Return (x, y) of the center of cell containing provided text 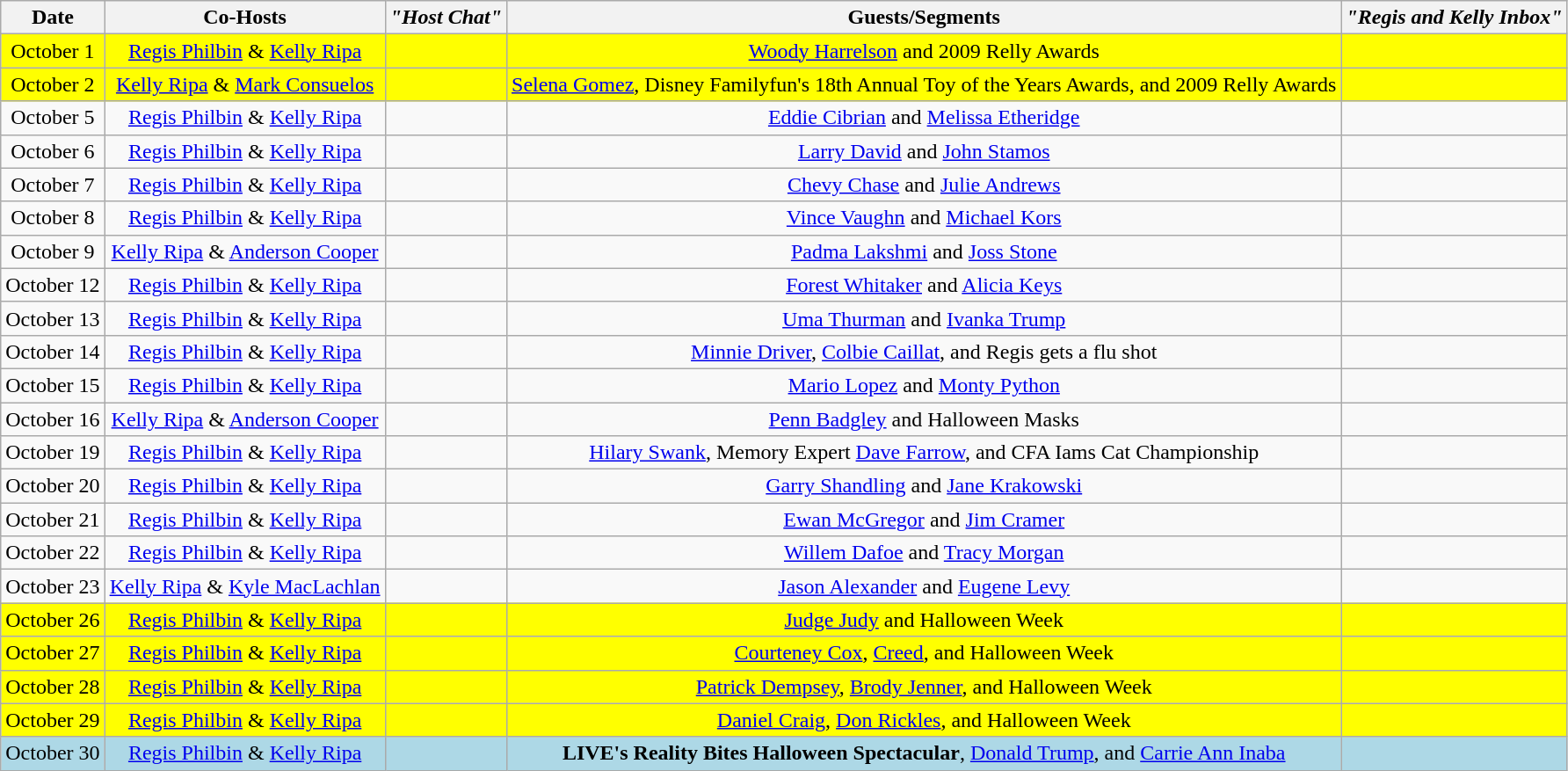
Hilary Swank, Memory Expert Dave Farrow, and CFA Iams Cat Championship (925, 453)
October 6 (53, 151)
October 15 (53, 385)
October 14 (53, 352)
Woody Harrelson and 2009 Relly Awards (925, 51)
Vince Vaughn and Michael Kors (925, 218)
Daniel Craig, Don Rickles, and Halloween Week (925, 720)
October 27 (53, 653)
October 12 (53, 285)
Ewan McGregor and Jim Cramer (925, 520)
Uma Thurman and Ivanka Trump (925, 318)
Courteney Cox, Creed, and Halloween Week (925, 653)
Jason Alexander and Eugene Levy (925, 586)
Co-Hosts (244, 18)
Eddie Cibrian and Melissa Etheridge (925, 118)
October 28 (53, 687)
Minnie Driver, Colbie Caillat, and Regis gets a flu shot (925, 352)
October 9 (53, 251)
Guests/Segments (925, 18)
October 23 (53, 586)
October 19 (53, 453)
Chevy Chase and Julie Andrews (925, 185)
Date (53, 18)
October 29 (53, 720)
Larry David and John Stamos (925, 151)
Forest Whitaker and Alicia Keys (925, 285)
October 2 (53, 84)
October 30 (53, 753)
Mario Lopez and Monty Python (925, 385)
October 21 (53, 520)
October 20 (53, 486)
"Host Chat" (446, 18)
October 8 (53, 218)
October 1 (53, 51)
October 22 (53, 553)
LIVE's Reality Bites Halloween Spectacular, Donald Trump, and Carrie Ann Inaba (925, 753)
October 7 (53, 185)
October 13 (53, 318)
Kelly Ripa & Kyle MacLachlan (244, 586)
"Regis and Kelly Inbox" (1454, 18)
October 5 (53, 118)
Padma Lakshmi and Joss Stone (925, 251)
October 16 (53, 419)
Willem Dafoe and Tracy Morgan (925, 553)
Judge Judy and Halloween Week (925, 620)
Penn Badgley and Halloween Masks (925, 419)
Garry Shandling and Jane Krakowski (925, 486)
Selena Gomez, Disney Familyfun's 18th Annual Toy of the Years Awards, and 2009 Relly Awards (925, 84)
Patrick Dempsey, Brody Jenner, and Halloween Week (925, 687)
October 26 (53, 620)
Kelly Ripa & Mark Consuelos (244, 84)
